From the cell containing the given text, extract its center point as (X, Y) coordinate. 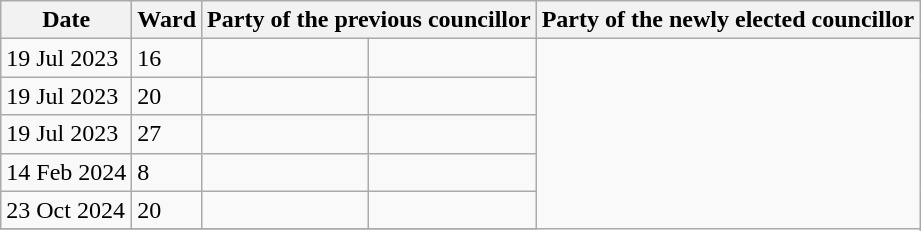
Party of the previous councillor (370, 20)
14 Feb 2024 (66, 172)
Party of the newly elected councillor (728, 20)
Ward (167, 20)
Date (66, 20)
8 (167, 172)
23 Oct 2024 (66, 210)
27 (167, 134)
16 (167, 58)
